Provide the (x, y) coordinate of the cell's center where the given text is located.  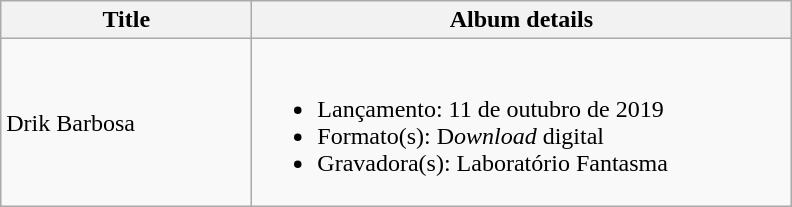
Drik Barbosa (126, 122)
Lançamento: 11 de outubro de 2019Formato(s): Download digitalGravadora(s): Laboratório Fantasma (522, 122)
Album details (522, 20)
Title (126, 20)
